Locate the cell with the specified text and output its [x, y] center coordinate. 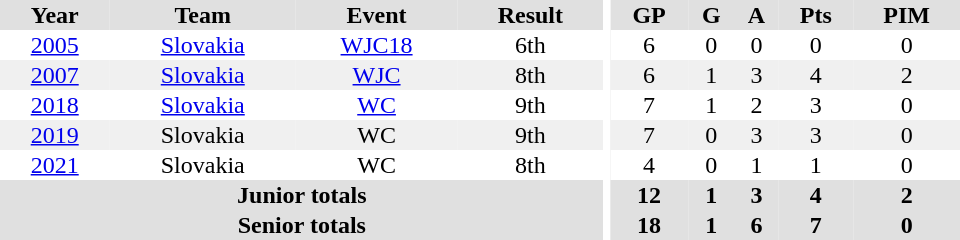
Year [54, 15]
6th [530, 45]
2007 [54, 75]
WJC [376, 75]
18 [649, 225]
Senior totals [302, 225]
Team [202, 15]
Result [530, 15]
G [712, 15]
Junior totals [302, 195]
2021 [54, 165]
A [757, 15]
2019 [54, 135]
PIM [906, 15]
GP [649, 15]
Pts [816, 15]
2005 [54, 45]
12 [649, 195]
WJC18 [376, 45]
2018 [54, 105]
Event [376, 15]
